Scan for the cell matching the given text and deliver its [X, Y] coordinate at center. 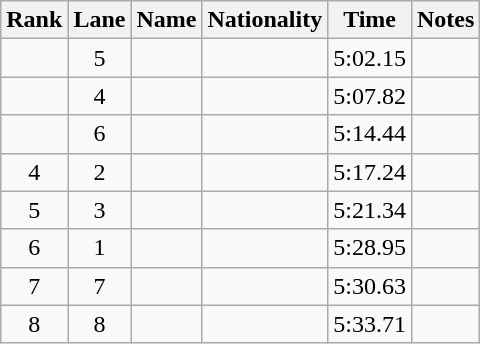
Rank [34, 20]
Time [370, 20]
5:17.24 [370, 172]
5:28.95 [370, 248]
Name [166, 20]
5:33.71 [370, 324]
5:07.82 [370, 96]
Notes [445, 20]
3 [100, 210]
5:02.15 [370, 58]
5:21.34 [370, 210]
5:14.44 [370, 134]
Lane [100, 20]
2 [100, 172]
5:30.63 [370, 286]
1 [100, 248]
Nationality [265, 20]
